Find where the given text appears and provide that cell's center as (X, Y) coordinate. 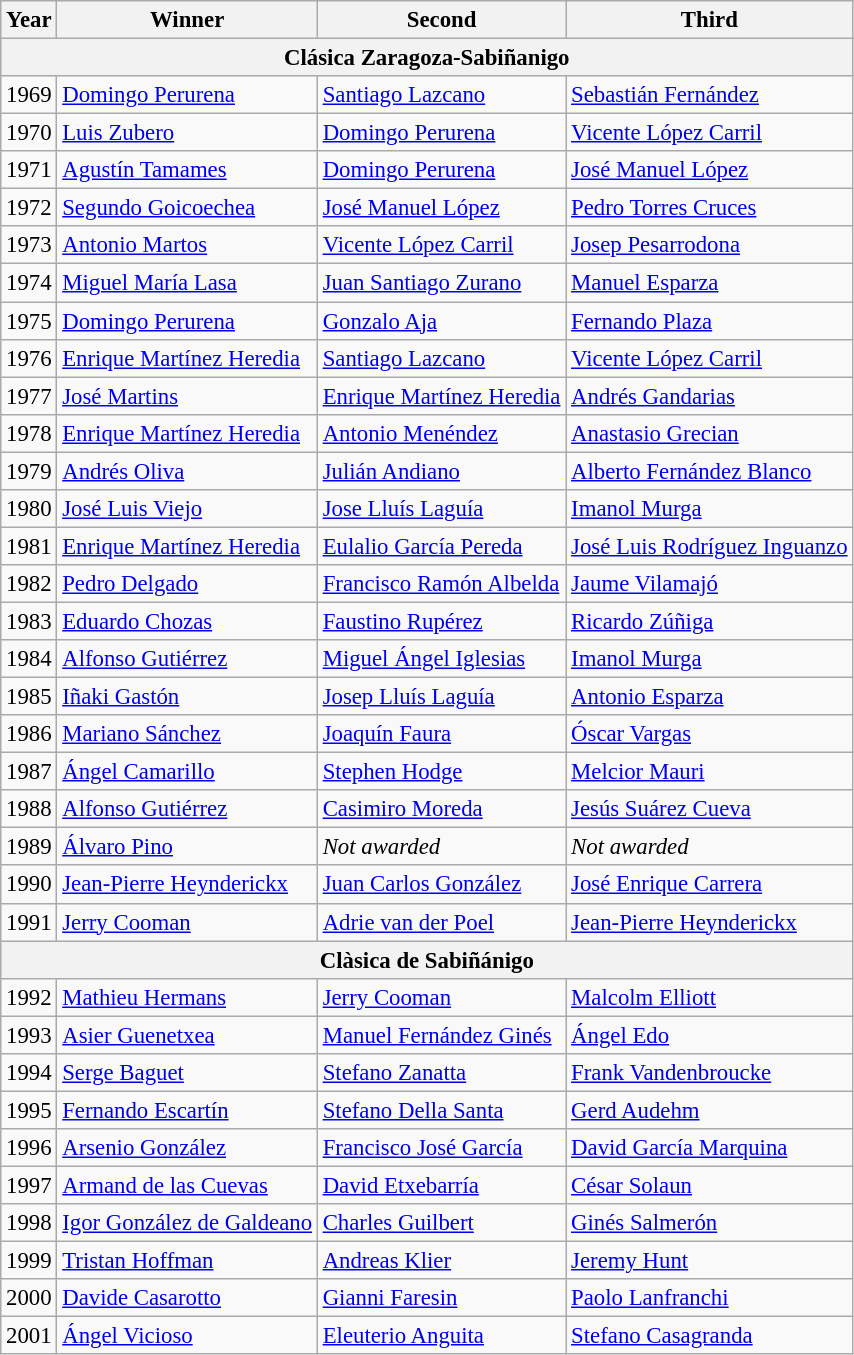
David Etxebarría (441, 1185)
Paolo Lanfranchi (710, 1298)
1984 (29, 659)
Manuel Esparza (710, 283)
Ángel Edo (710, 1035)
Sebastián Fernández (710, 95)
1999 (29, 1261)
Antonio Esparza (710, 697)
Frank Vandenbroucke (710, 1073)
Manuel Fernández Ginés (441, 1035)
Juan Santiago Zurano (441, 283)
Stefano Casagranda (710, 1336)
Julián Andiano (441, 471)
2000 (29, 1298)
1980 (29, 509)
Ricardo Zúñiga (710, 621)
Clàsica de Sabiñánigo (427, 960)
Ángel Vicioso (187, 1336)
Antonio Martos (187, 245)
Mariano Sánchez (187, 734)
1977 (29, 396)
Melcior Mauri (710, 772)
Faustino Rupérez (441, 621)
Eduardo Chozas (187, 621)
Armand de las Cuevas (187, 1185)
José Luis Rodríguez Inguanzo (710, 546)
1974 (29, 283)
Agustín Tamames (187, 170)
1978 (29, 433)
Winner (187, 20)
Andrés Oliva (187, 471)
1986 (29, 734)
Gonzalo Aja (441, 321)
1969 (29, 95)
Miguel Ángel Iglesias (441, 659)
1971 (29, 170)
Year (29, 20)
1973 (29, 245)
Stefano Della Santa (441, 1110)
Third (710, 20)
Tristan Hoffman (187, 1261)
1972 (29, 208)
Gerd Audehm (710, 1110)
1992 (29, 997)
1990 (29, 885)
Jose Lluís Laguía (441, 509)
1976 (29, 358)
Ángel Camarillo (187, 772)
Charles Guilbert (441, 1223)
Jeremy Hunt (710, 1261)
Davide Casarotto (187, 1298)
Óscar Vargas (710, 734)
1970 (29, 133)
Stephen Hodge (441, 772)
Francisco José García (441, 1148)
Alberto Fernández Blanco (710, 471)
1991 (29, 922)
Andrés Gandarias (710, 396)
Serge Baguet (187, 1073)
1993 (29, 1035)
Pedro Delgado (187, 584)
Antonio Menéndez (441, 433)
1997 (29, 1185)
Jesús Suárez Cueva (710, 809)
Second (441, 20)
1995 (29, 1110)
Joaquín Faura (441, 734)
Miguel María Lasa (187, 283)
1996 (29, 1148)
Pedro Torres Cruces (710, 208)
Asier Guenetxea (187, 1035)
Ginés Salmerón (710, 1223)
Josep Lluís Laguía (441, 697)
Malcolm Elliott (710, 997)
Andreas Klier (441, 1261)
1987 (29, 772)
Gianni Faresin (441, 1298)
José Luis Viejo (187, 509)
Igor González de Galdeano (187, 1223)
José Enrique Carrera (710, 885)
Mathieu Hermans (187, 997)
Jaume Vilamajó (710, 584)
Clásica Zaragoza-Sabiñanigo (427, 58)
Fernando Plaza (710, 321)
Segundo Goicoechea (187, 208)
Iñaki Gastón (187, 697)
Stefano Zanatta (441, 1073)
1983 (29, 621)
Francisco Ramón Albelda (441, 584)
1988 (29, 809)
Luis Zubero (187, 133)
Adrie van der Poel (441, 922)
1982 (29, 584)
2001 (29, 1336)
Fernando Escartín (187, 1110)
David García Marquina (710, 1148)
1994 (29, 1073)
1981 (29, 546)
Anastasio Grecian (710, 433)
José Martins (187, 396)
Casimiro Moreda (441, 809)
Álvaro Pino (187, 847)
1989 (29, 847)
Eleuterio Anguita (441, 1336)
Arsenio González (187, 1148)
Eulalio García Pereda (441, 546)
1985 (29, 697)
César Solaun (710, 1185)
Josep Pesarrodona (710, 245)
1998 (29, 1223)
1979 (29, 471)
Juan Carlos González (441, 885)
1975 (29, 321)
